Pinpoint the cell where the given text exists, returning its (X, Y) midpoint coordinate. 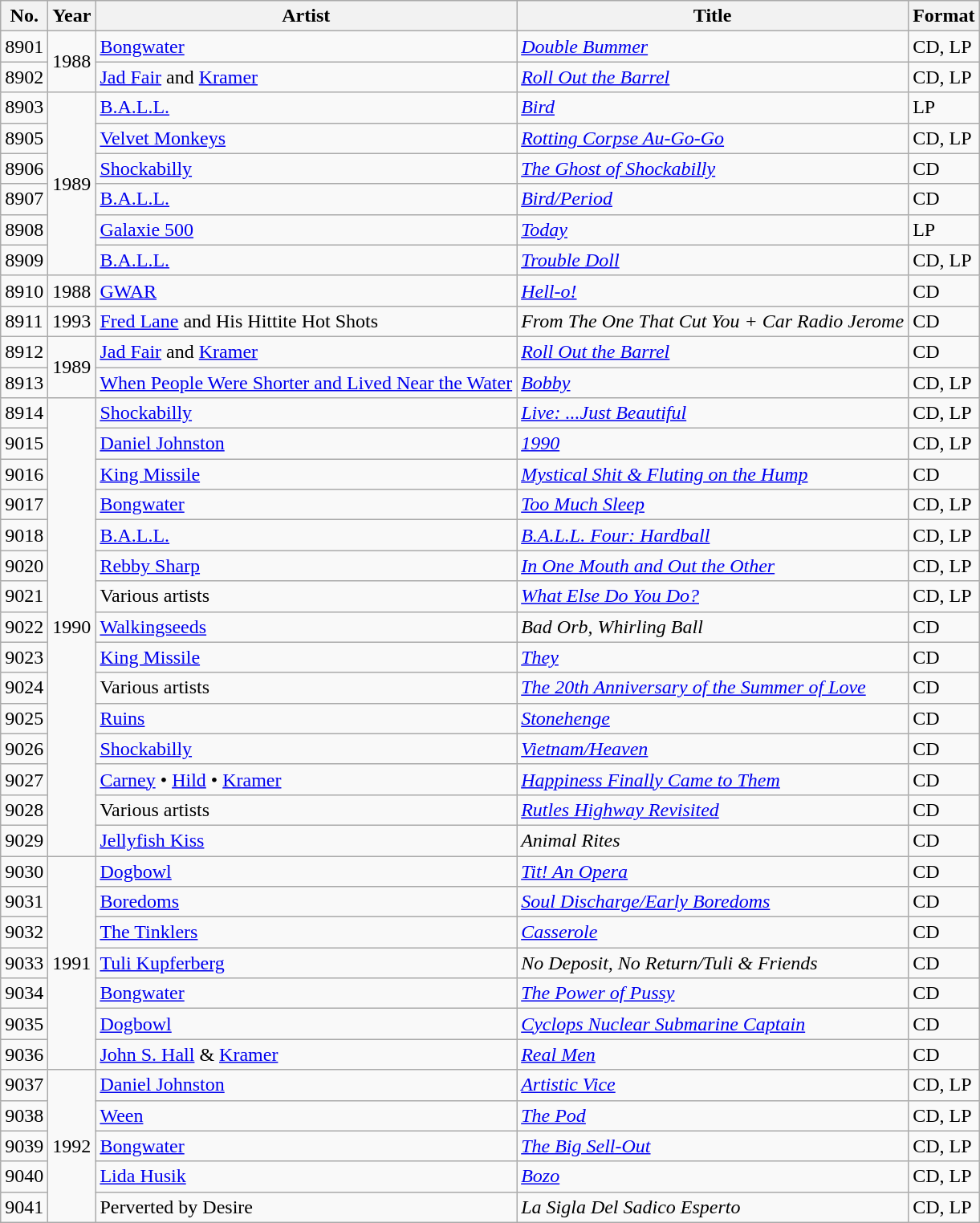
8914 (24, 413)
9033 (24, 963)
8910 (24, 291)
Mystical Shit & Fluting on the Hump (713, 474)
Double Bummer (713, 47)
9022 (24, 627)
Carney • Hild • Kramer (307, 779)
Animal Rites (713, 840)
Soul Discharge/Early Boredoms (713, 902)
9021 (24, 596)
9031 (24, 902)
Bird (713, 108)
Bobby (713, 383)
Perverted by Desire (307, 1207)
9029 (24, 840)
9015 (24, 444)
B.A.L.L. Four: Hardball (713, 535)
Lida Husik (307, 1176)
Galaxie 500 (307, 230)
9017 (24, 505)
9035 (24, 1024)
9037 (24, 1085)
Happiness Finally Came to Them (713, 779)
9039 (24, 1146)
8913 (24, 383)
When People Were Shorter and Lived Near the Water (307, 383)
Casserole (713, 932)
9027 (24, 779)
They (713, 657)
Jellyfish Kiss (307, 840)
Artistic Vice (713, 1085)
In One Mouth and Out the Other (713, 566)
9032 (24, 932)
No. (24, 16)
No Deposit, No Return/Tuli & Friends (713, 963)
9016 (24, 474)
9018 (24, 535)
Title (713, 16)
9023 (24, 657)
8905 (24, 138)
8901 (24, 47)
Bad Orb, Whirling Ball (713, 627)
1991 (72, 962)
9041 (24, 1207)
9036 (24, 1054)
Artist (307, 16)
9020 (24, 566)
1993 (72, 321)
Too Much Sleep (713, 505)
The Ghost of Shockabilly (713, 169)
9034 (24, 993)
Velvet Monkeys (307, 138)
Tit! An Opera (713, 871)
9038 (24, 1115)
8907 (24, 199)
Rotting Corpse Au-Go-Go (713, 138)
Format (944, 16)
Hell-o! (713, 291)
The Big Sell-Out (713, 1146)
GWAR (307, 291)
1992 (72, 1146)
The Power of Pussy (713, 993)
Ween (307, 1115)
Tuli Kupferberg (307, 963)
Year (72, 16)
8908 (24, 230)
Real Men (713, 1054)
9030 (24, 871)
8902 (24, 77)
8906 (24, 169)
8909 (24, 260)
Bird/Period (713, 199)
Stonehenge (713, 718)
Trouble Doll (713, 260)
Rebby Sharp (307, 566)
Cyclops Nuclear Submarine Captain (713, 1024)
What Else Do You Do? (713, 596)
Fred Lane and His Hittite Hot Shots (307, 321)
Boredoms (307, 902)
Today (713, 230)
9040 (24, 1176)
John S. Hall & Kramer (307, 1054)
9024 (24, 688)
Bozo (713, 1176)
La Sigla Del Sadico Esperto (713, 1207)
9025 (24, 718)
8912 (24, 351)
9026 (24, 749)
Vietnam/Heaven (713, 749)
8903 (24, 108)
The 20th Anniversary of the Summer of Love (713, 688)
The Pod (713, 1115)
Ruins (307, 718)
9028 (24, 810)
Live: ...Just Beautiful (713, 413)
The Tinklers (307, 932)
Rutles Highway Revisited (713, 810)
8911 (24, 321)
From The One That Cut You + Car Radio Jerome (713, 321)
Walkingseeds (307, 627)
